Find where the given text appears and provide that cell's center as [X, Y] coordinate. 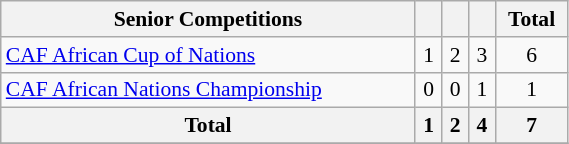
4 [482, 126]
7 [532, 126]
CAF African Cup of Nations [208, 55]
6 [532, 55]
3 [482, 55]
Senior Competitions [208, 19]
CAF African Nations Championship [208, 90]
